Identify which cell holds the provided text, then report its (x, y) central coordinate. 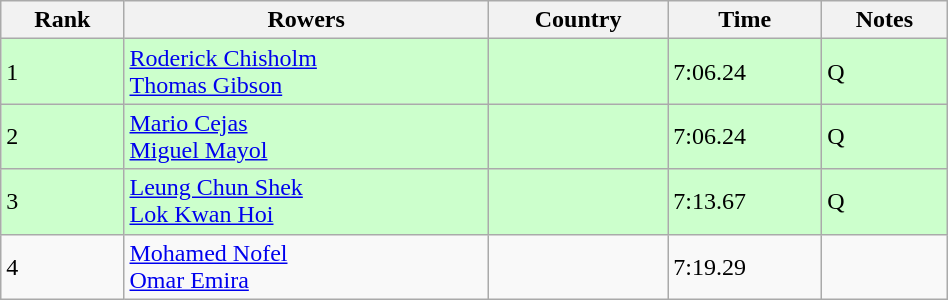
1 (62, 72)
Mario CejasMiguel Mayol (306, 136)
Mohamed NofelOmar Emira (306, 266)
7:19.29 (745, 266)
7:13.67 (745, 202)
2 (62, 136)
3 (62, 202)
Country (578, 20)
Roderick ChisholmThomas Gibson (306, 72)
Notes (885, 20)
Time (745, 20)
Rank (62, 20)
Leung Chun ShekLok Kwan Hoi (306, 202)
Rowers (306, 20)
4 (62, 266)
